From the cell containing the given text, extract its center point as (x, y) coordinate. 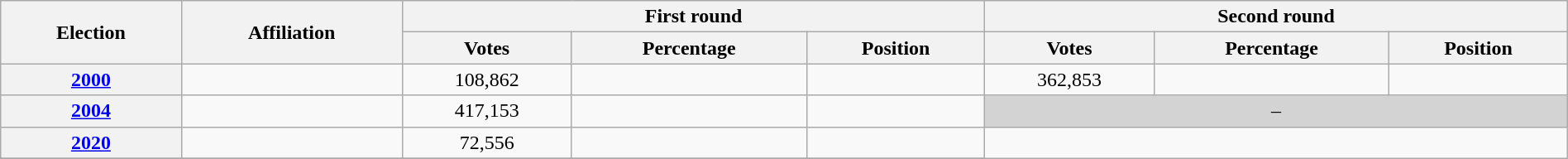
Second round (1276, 17)
First round (693, 17)
Election (91, 32)
2004 (91, 111)
362,853 (1070, 79)
2000 (91, 79)
– (1276, 111)
417,153 (486, 111)
Affiliation (291, 32)
108,862 (486, 79)
72,556 (486, 142)
2020 (91, 142)
